Detect which cell encompasses the target text, then output its (X, Y) center coordinate. 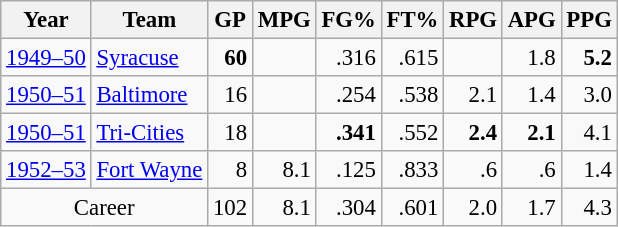
102 (230, 208)
16 (230, 95)
.601 (412, 208)
1949–50 (46, 58)
.833 (412, 170)
Syracuse (150, 58)
.615 (412, 58)
.254 (348, 95)
Career (104, 208)
18 (230, 133)
1.7 (532, 208)
.316 (348, 58)
2.4 (474, 133)
FG% (348, 20)
8 (230, 170)
GP (230, 20)
Team (150, 20)
Fort Wayne (150, 170)
60 (230, 58)
.304 (348, 208)
1.8 (532, 58)
Tri-Cities (150, 133)
RPG (474, 20)
Baltimore (150, 95)
.125 (348, 170)
5.2 (589, 58)
.552 (412, 133)
4.3 (589, 208)
.341 (348, 133)
.538 (412, 95)
Year (46, 20)
1952–53 (46, 170)
3.0 (589, 95)
FT% (412, 20)
APG (532, 20)
4.1 (589, 133)
2.0 (474, 208)
MPG (284, 20)
PPG (589, 20)
